Provide the [x, y] coordinate of the cell's center where the given text is located.  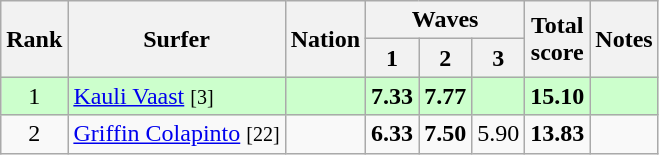
5.90 [498, 134]
15.10 [558, 96]
6.33 [392, 134]
7.33 [392, 96]
Rank [34, 39]
Griffin Colapinto [22] [176, 134]
7.50 [446, 134]
Kauli Vaast [3] [176, 96]
Waves [446, 20]
Totalscore [558, 39]
Surfer [176, 39]
13.83 [558, 134]
7.77 [446, 96]
Notes [624, 39]
3 [498, 58]
Nation [325, 39]
